For the text-containing cell, return its midpoint in (x, y) coordinate format. 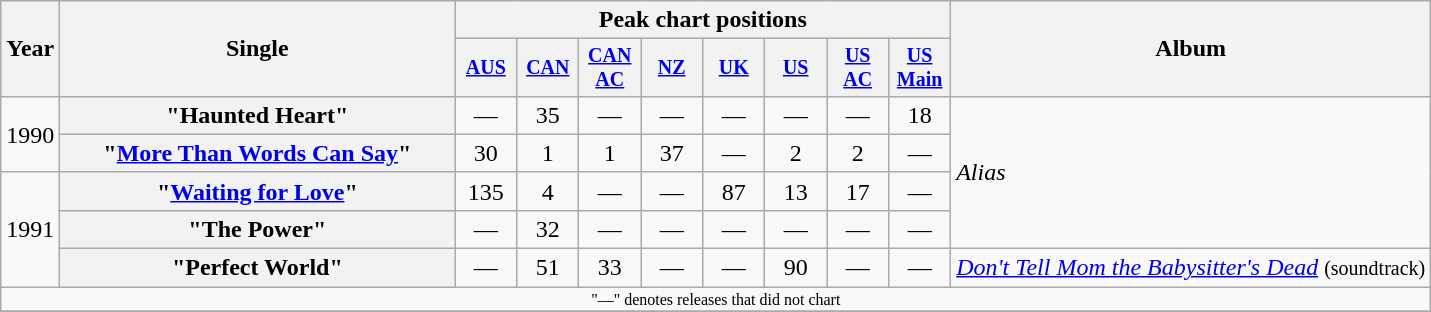
90 (796, 268)
37 (672, 153)
4 (548, 191)
135 (486, 191)
1991 (30, 229)
Alias (1191, 172)
87 (734, 191)
UK (734, 68)
"The Power" (258, 229)
NZ (672, 68)
13 (796, 191)
Album (1191, 49)
"—" denotes releases that did not chart (716, 299)
Year (30, 49)
32 (548, 229)
1990 (30, 134)
33 (610, 268)
"Haunted Heart" (258, 115)
30 (486, 153)
"Perfect World" (258, 268)
Single (258, 49)
"More Than Words Can Say" (258, 153)
CAN (548, 68)
35 (548, 115)
US (796, 68)
51 (548, 268)
AUS (486, 68)
"Waiting for Love" (258, 191)
US Main (920, 68)
CAN AC (610, 68)
Peak chart positions (703, 20)
Don't Tell Mom the Babysitter's Dead (soundtrack) (1191, 268)
US AC (858, 68)
17 (858, 191)
18 (920, 115)
